Detect which cell encompasses the target text, then output its [x, y] center coordinate. 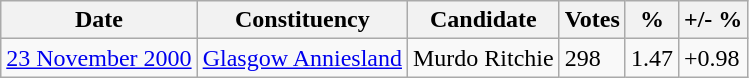
Candidate [483, 20]
Glasgow Anniesland [302, 58]
Date [99, 20]
+0.98 [712, 58]
Votes [592, 20]
298 [592, 58]
23 November 2000 [99, 58]
Murdo Ritchie [483, 58]
+/- % [712, 20]
% [652, 20]
Constituency [302, 20]
1.47 [652, 58]
